Detect which cell encompasses the target text, then output its [X, Y] center coordinate. 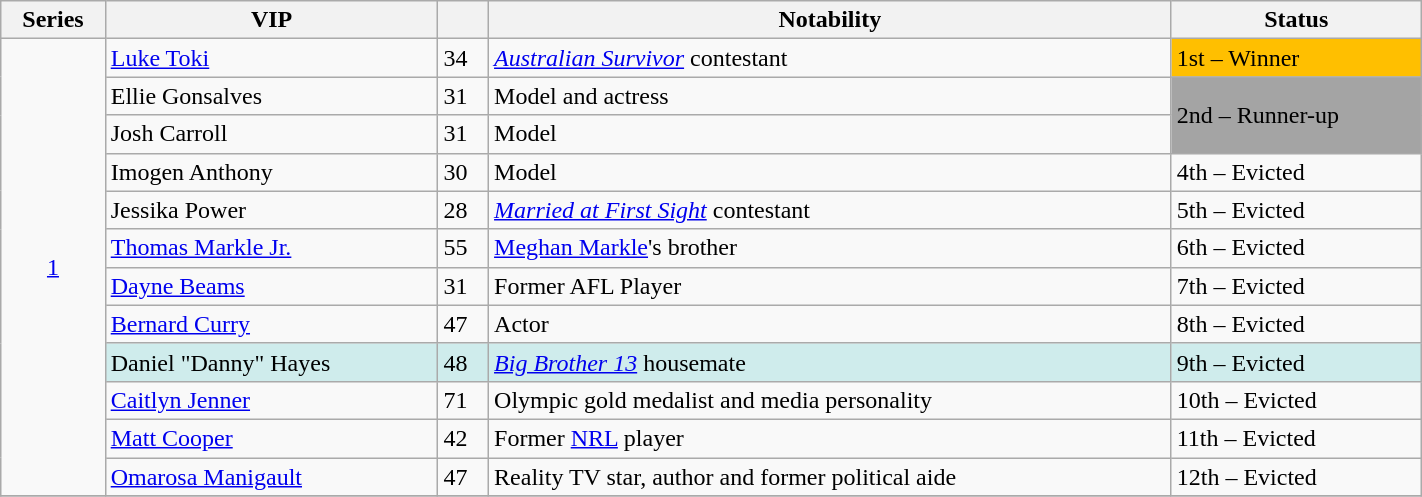
1st – Winner [1296, 58]
Imogen Anthony [272, 172]
Luke Toki [272, 58]
Bernard Curry [272, 324]
Actor [830, 324]
Married at First Sight contestant [830, 210]
71 [464, 400]
Former NRL player [830, 438]
Model and actress [830, 96]
Omarosa Manigault [272, 477]
11th – Evicted [1296, 438]
Former AFL Player [830, 286]
10th – Evicted [1296, 400]
Daniel "Danny" Hayes [272, 362]
28 [464, 210]
Big Brother 13 housemate [830, 362]
Australian Survivor contestant [830, 58]
Josh Carroll [272, 134]
34 [464, 58]
9th – Evicted [1296, 362]
Notability [830, 20]
30 [464, 172]
55 [464, 248]
Reality TV star, author and former political aide [830, 477]
12th – Evicted [1296, 477]
48 [464, 362]
8th – Evicted [1296, 324]
1 [53, 268]
7th – Evicted [1296, 286]
6th – Evicted [1296, 248]
Dayne Beams [272, 286]
Matt Cooper [272, 438]
Olympic gold medalist and media personality [830, 400]
Ellie Gonsalves [272, 96]
Caitlyn Jenner [272, 400]
42 [464, 438]
4th – Evicted [1296, 172]
5th – Evicted [1296, 210]
Status [1296, 20]
Jessika Power [272, 210]
2nd – Runner-up [1296, 115]
Series [53, 20]
Meghan Markle's brother [830, 248]
VIP [272, 20]
Thomas Markle Jr. [272, 248]
